Identify which cell holds the provided text, then report its (X, Y) central coordinate. 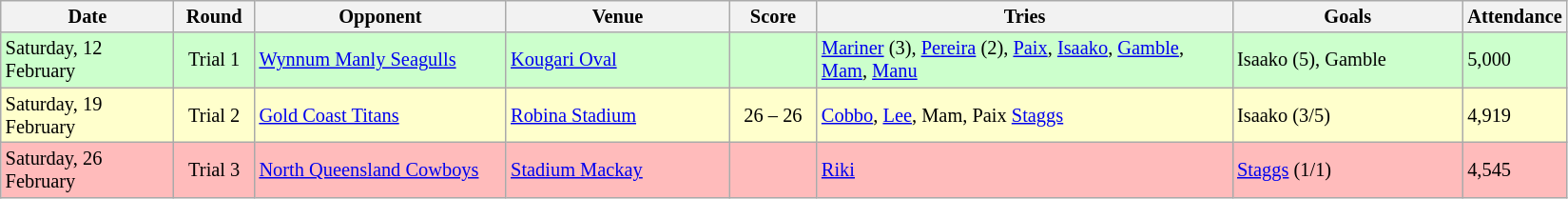
Trial 2 (215, 115)
Opponent (380, 16)
North Queensland Cowboys (380, 169)
5,000 (1514, 60)
Staggs (1/1) (1347, 169)
Saturday, 19 February (87, 115)
Isaako (3/5) (1347, 115)
Cobbo, Lee, Mam, Paix Staggs (1025, 115)
Riki (1025, 169)
Round (215, 16)
Attendance (1514, 16)
Kougari Oval (618, 60)
Venue (618, 16)
Wynnum Manly Seagulls (380, 60)
Mariner (3), Pereira (2), Paix, Isaako, Gamble, Mam, Manu (1025, 60)
Saturday, 12 February (87, 60)
Goals (1347, 16)
4,545 (1514, 169)
Gold Coast Titans (380, 115)
Tries (1025, 16)
Stadium Mackay (618, 169)
Trial 3 (215, 169)
Isaako (5), Gamble (1347, 60)
Robina Stadium (618, 115)
Date (87, 16)
Score (773, 16)
4,919 (1514, 115)
Trial 1 (215, 60)
Saturday, 26 February (87, 169)
26 – 26 (773, 115)
